Provide the (x, y) coordinate of the cell's center where the given text is located.  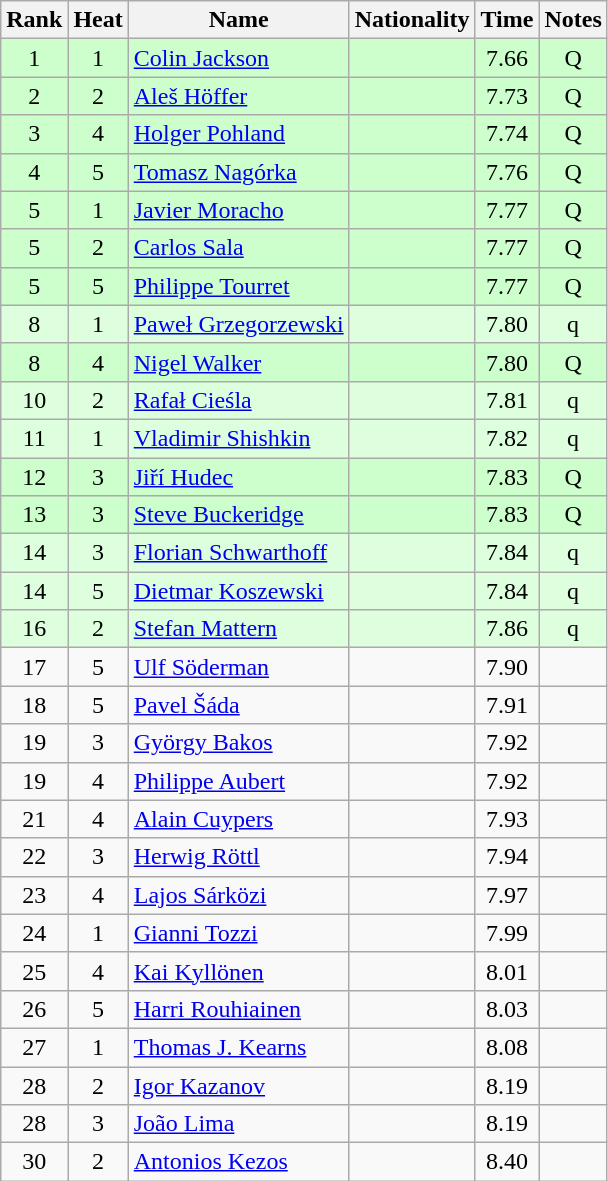
23 (34, 895)
Herwig Röttl (238, 857)
Heat (98, 20)
Florian Schwarthoff (238, 553)
7.97 (507, 895)
João Lima (238, 1124)
17 (34, 667)
7.99 (507, 933)
12 (34, 477)
Name (238, 20)
Dietmar Koszewski (238, 591)
18 (34, 705)
25 (34, 971)
Paweł Grzegorzewski (238, 324)
8.40 (507, 1162)
22 (34, 857)
Vladimir Shishkin (238, 438)
7.73 (507, 96)
7.93 (507, 819)
Igor Kazanov (238, 1085)
16 (34, 629)
7.91 (507, 705)
7.94 (507, 857)
Colin Jackson (238, 58)
13 (34, 515)
György Bakos (238, 743)
Harri Rouhiainen (238, 1009)
30 (34, 1162)
Nationality (412, 20)
Tomasz Nagórka (238, 172)
7.76 (507, 172)
Javier Moracho (238, 210)
7.74 (507, 134)
8.08 (507, 1047)
24 (34, 933)
7.82 (507, 438)
7.66 (507, 58)
11 (34, 438)
8.01 (507, 971)
Jiří Hudec (238, 477)
Steve Buckeridge (238, 515)
27 (34, 1047)
7.81 (507, 400)
Rafał Cieśla (238, 400)
Pavel Šáda (238, 705)
Philippe Aubert (238, 781)
Holger Pohland (238, 134)
Rank (34, 20)
Gianni Tozzi (238, 933)
Stefan Mattern (238, 629)
Carlos Sala (238, 248)
Ulf Söderman (238, 667)
Aleš Höffer (238, 96)
8.03 (507, 1009)
10 (34, 400)
Antonios Kezos (238, 1162)
Kai Kyllönen (238, 971)
Alain Cuypers (238, 819)
Nigel Walker (238, 362)
Lajos Sárközi (238, 895)
Time (507, 20)
21 (34, 819)
7.90 (507, 667)
7.86 (507, 629)
Thomas J. Kearns (238, 1047)
26 (34, 1009)
Notes (573, 20)
Philippe Tourret (238, 286)
